Return the (X, Y) coordinate for the center point of the cell that contains the specified text.  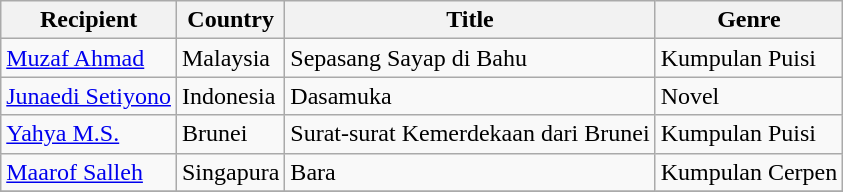
Brunei (230, 134)
Surat-surat Kemerdekaan dari Brunei (470, 134)
Sepasang Sayap di Bahu (470, 58)
Bara (470, 172)
Yahya M.S. (89, 134)
Recipient (89, 20)
Junaedi Setiyono (89, 96)
Malaysia (230, 58)
Indonesia (230, 96)
Muzaf Ahmad (89, 58)
Title (470, 20)
Genre (749, 20)
Dasamuka (470, 96)
Novel (749, 96)
Maarof Salleh (89, 172)
Singapura (230, 172)
Kumpulan Cerpen (749, 172)
Country (230, 20)
